Provide the (X, Y) coordinate of the cell's center where the given text is located.  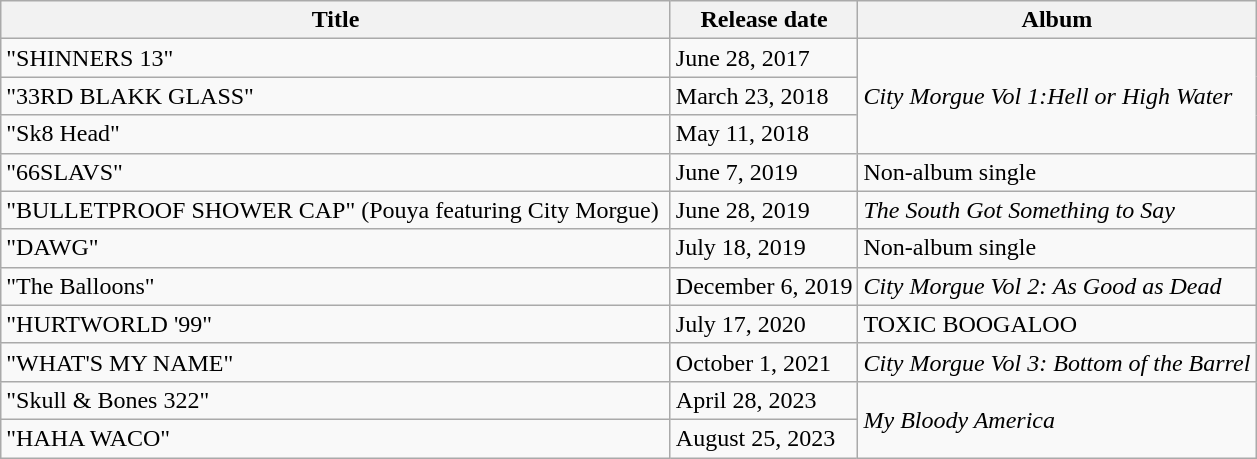
My Bloody America (1057, 419)
"The Balloons" (336, 286)
July 18, 2019 (764, 248)
October 1, 2021 (764, 362)
June 7, 2019 (764, 172)
City Morgue Vol 2: As Good as Dead (1057, 286)
"Skull & Bones 322" (336, 400)
"Sk8 Head" (336, 134)
"DAWG" (336, 248)
TOXIC BOOGALOO (1057, 324)
June 28, 2019 (764, 210)
Album (1057, 20)
Release date (764, 20)
"BULLETPROOF SHOWER CAP" (Pouya featuring City Morgue) (336, 210)
"WHAT'S MY NAME" (336, 362)
Title (336, 20)
"SHINNERS 13" (336, 58)
June 28, 2017 (764, 58)
April 28, 2023 (764, 400)
"66SLAVS" (336, 172)
The South Got Something to Say (1057, 210)
City Morgue Vol 1:Hell or High Water (1057, 96)
May 11, 2018 (764, 134)
"HURTWORLD '99" (336, 324)
December 6, 2019 (764, 286)
"HAHA WACO" (336, 438)
July 17, 2020 (764, 324)
City Morgue Vol 3: Bottom of the Barrel (1057, 362)
August 25, 2023 (764, 438)
March 23, 2018 (764, 96)
"33RD BLAKK GLASS" (336, 96)
